Output the (X, Y) coordinate of the center of the cell containing the given text.  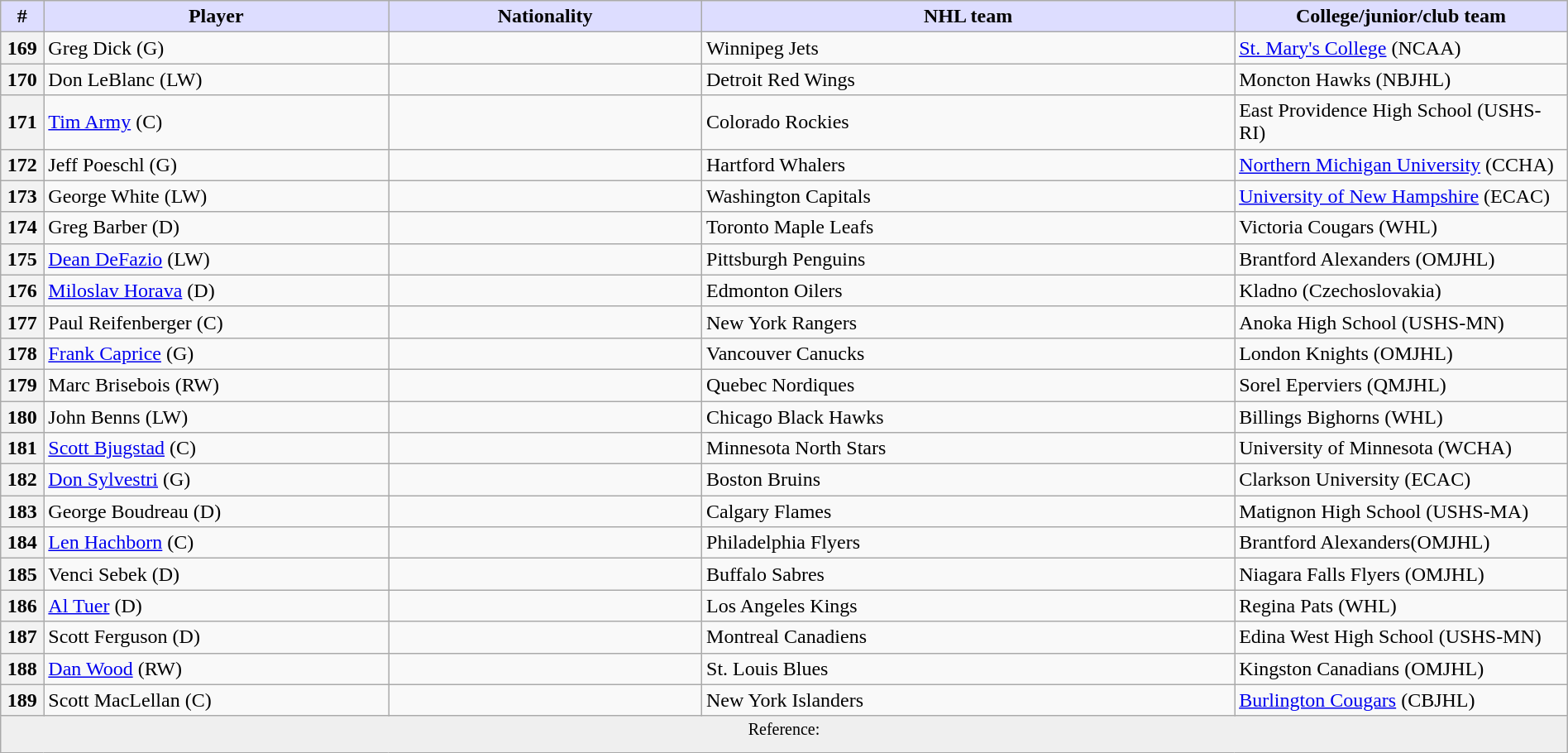
Marc Brisebois (RW) (217, 385)
Brantford Alexanders(OMJHL) (1401, 543)
180 (22, 416)
Miloslav Horava (D) (217, 290)
Player (217, 17)
John Benns (LW) (217, 416)
188 (22, 669)
Vancouver Canucks (968, 353)
East Providence High School (USHS-RI) (1401, 122)
175 (22, 259)
Edina West High School (USHS-MN) (1401, 637)
George Boudreau (D) (217, 511)
London Knights (OMJHL) (1401, 353)
Toronto Maple Leafs (968, 228)
189 (22, 700)
Don LeBlanc (LW) (217, 79)
Northern Michigan University (CCHA) (1401, 165)
182 (22, 480)
Minnesota North Stars (968, 448)
Scott MacLellan (C) (217, 700)
Clarkson University (ECAC) (1401, 480)
Calgary Flames (968, 511)
Montreal Canadiens (968, 637)
Moncton Hawks (NBJHL) (1401, 79)
183 (22, 511)
169 (22, 48)
181 (22, 448)
Venci Sebek (D) (217, 574)
Hartford Whalers (968, 165)
176 (22, 290)
St. Louis Blues (968, 669)
Regina Pats (WHL) (1401, 606)
177 (22, 322)
Chicago Black Hawks (968, 416)
College/junior/club team (1401, 17)
Kladno (Czechoslovakia) (1401, 290)
178 (22, 353)
Don Sylvestri (G) (217, 480)
St. Mary's College (NCAA) (1401, 48)
Matignon High School (USHS-MA) (1401, 511)
New York Islanders (968, 700)
Al Tuer (D) (217, 606)
Greg Dick (G) (217, 48)
Burlington Cougars (CBJHL) (1401, 700)
Detroit Red Wings (968, 79)
Frank Caprice (G) (217, 353)
Colorado Rockies (968, 122)
187 (22, 637)
Boston Bruins (968, 480)
University of New Hampshire (ECAC) (1401, 196)
Billings Bighorns (WHL) (1401, 416)
# (22, 17)
170 (22, 79)
Quebec Nordiques (968, 385)
Edmonton Oilers (968, 290)
Reference: (784, 735)
Winnipeg Jets (968, 48)
Buffalo Sabres (968, 574)
184 (22, 543)
Washington Capitals (968, 196)
174 (22, 228)
Len Hachborn (C) (217, 543)
Scott Ferguson (D) (217, 637)
Dean DeFazio (LW) (217, 259)
Paul Reifenberger (C) (217, 322)
Tim Army (C) (217, 122)
Pittsburgh Penguins (968, 259)
Philadelphia Flyers (968, 543)
Los Angeles Kings (968, 606)
Sorel Eperviers (QMJHL) (1401, 385)
185 (22, 574)
Anoka High School (USHS-MN) (1401, 322)
171 (22, 122)
179 (22, 385)
Greg Barber (D) (217, 228)
University of Minnesota (WCHA) (1401, 448)
Brantford Alexanders (OMJHL) (1401, 259)
186 (22, 606)
George White (LW) (217, 196)
New York Rangers (968, 322)
Niagara Falls Flyers (OMJHL) (1401, 574)
Victoria Cougars (WHL) (1401, 228)
Nationality (546, 17)
Jeff Poeschl (G) (217, 165)
Scott Bjugstad (C) (217, 448)
173 (22, 196)
Kingston Canadians (OMJHL) (1401, 669)
NHL team (968, 17)
Dan Wood (RW) (217, 669)
172 (22, 165)
